Extract the [x, y] coordinate from the center of the cell holding the provided text.  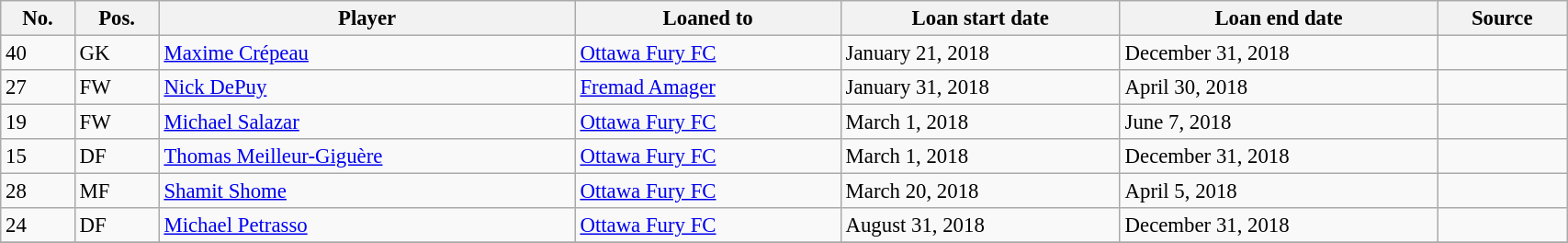
Thomas Meilleur-Giguère [367, 156]
Loan start date [980, 18]
Pos. [117, 18]
No. [38, 18]
Loan end date [1279, 18]
April 30, 2018 [1279, 87]
Player [367, 18]
Nick DePuy [367, 87]
Fremad Amager [707, 87]
15 [38, 156]
Shamit Shome [367, 191]
40 [38, 53]
Michael Salazar [367, 122]
January 31, 2018 [980, 87]
Loaned to [707, 18]
27 [38, 87]
April 5, 2018 [1279, 191]
19 [38, 122]
August 31, 2018 [980, 226]
March 20, 2018 [980, 191]
Maxime Crépeau [367, 53]
January 21, 2018 [980, 53]
Michael Petrasso [367, 226]
28 [38, 191]
Source [1503, 18]
GK [117, 53]
24 [38, 226]
MF [117, 191]
June 7, 2018 [1279, 122]
